Output the [x, y] coordinate of the center of the cell containing the given text.  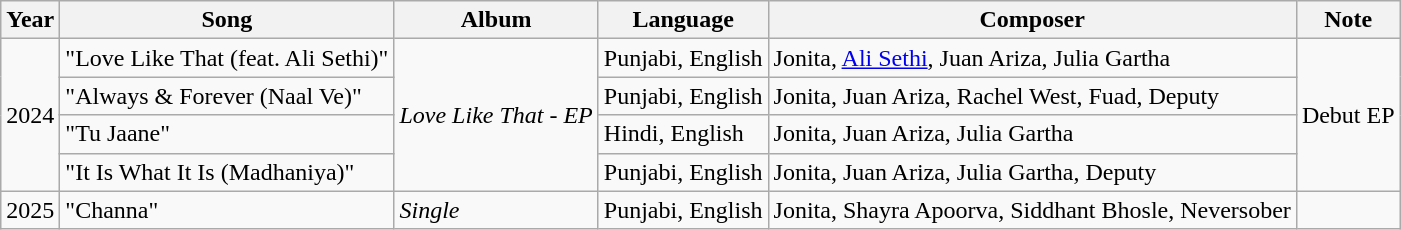
Year [30, 20]
"Always & Forever (Naal Ve)" [227, 96]
Single [496, 210]
Jonita, Juan Ariza, Julia Gartha, Deputy [1032, 172]
"Tu Jaane" [227, 134]
Jonita, Juan Ariza, Rachel West, Fuad, Deputy [1032, 96]
Jonita, Shayra Apoorva, Siddhant Bhosle, Neversober [1032, 210]
Album [496, 20]
"Love Like That (feat. Ali Sethi)" [227, 58]
Jonita, Juan Ariza, Julia Gartha [1032, 134]
2024 [30, 115]
Jonita, Ali Sethi, Juan Ariza, Julia Gartha [1032, 58]
Language [683, 20]
Hindi, English [683, 134]
"It Is What It Is (Madhaniya)" [227, 172]
Composer [1032, 20]
Debut EP [1348, 115]
Love Like That - EP [496, 115]
Note [1348, 20]
Song [227, 20]
2025 [30, 210]
"Channa" [227, 210]
